Detect which cell encompasses the target text, then output its [x, y] center coordinate. 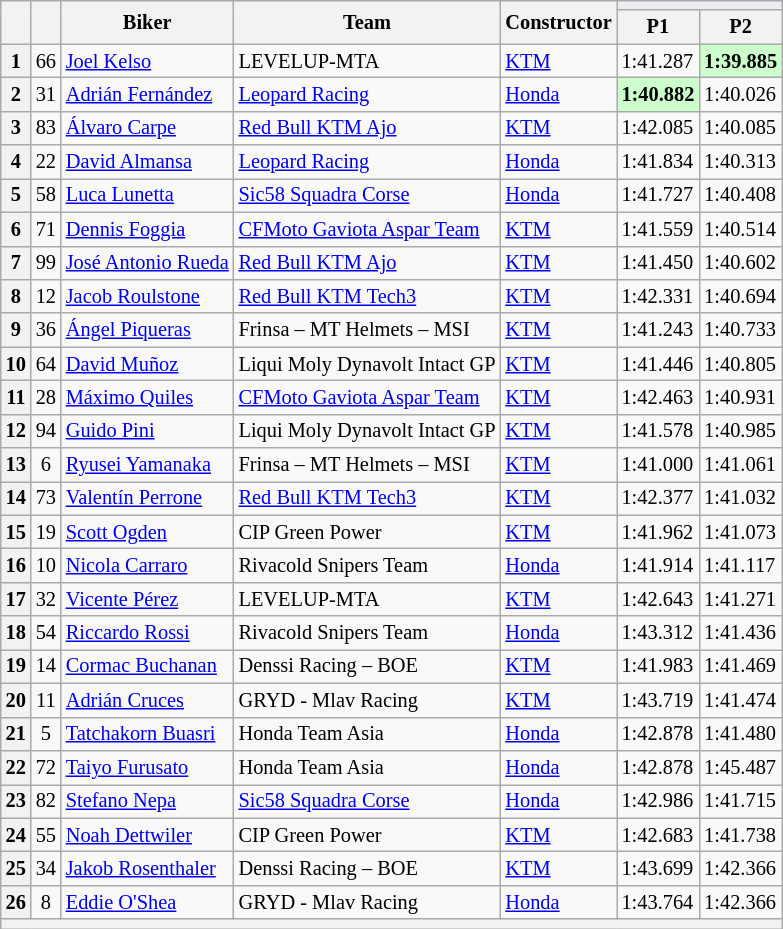
83 [46, 128]
1:41.727 [658, 195]
1:41.469 [740, 666]
23 [16, 801]
1:40.026 [740, 94]
Adrián Fernández [148, 94]
1:42.377 [658, 498]
1:40.602 [740, 263]
1:40.733 [740, 330]
2 [16, 94]
16 [16, 565]
Riccardo Rossi [148, 633]
Jakob Rosenthaler [148, 868]
1:40.985 [740, 431]
Scott Ogden [148, 532]
1:41.914 [658, 565]
17 [16, 599]
82 [46, 801]
94 [46, 431]
1:41.032 [740, 498]
1:41.073 [740, 532]
1:45.487 [740, 767]
1:42.463 [658, 397]
Luca Lunetta [148, 195]
Cormac Buchanan [148, 666]
1:41.474 [740, 700]
36 [46, 330]
71 [46, 229]
Constructor [558, 22]
1:41.061 [740, 465]
1 [16, 61]
1:41.450 [658, 263]
Álvaro Carpe [148, 128]
72 [46, 767]
21 [16, 734]
Ryusei Yamanaka [148, 465]
1:43.764 [658, 902]
66 [46, 61]
1:43.312 [658, 633]
1:40.514 [740, 229]
Eddie O'Shea [148, 902]
P2 [740, 27]
64 [46, 364]
Team [368, 22]
Ángel Piqueras [148, 330]
3 [16, 128]
20 [16, 700]
1:41.983 [658, 666]
David Muñoz [148, 364]
1:41.962 [658, 532]
1:41.559 [658, 229]
34 [46, 868]
1:41.446 [658, 364]
Guido Pini [148, 431]
Adrián Cruces [148, 700]
Tatchakorn Buasri [148, 734]
1:42.085 [658, 128]
Joel Kelso [148, 61]
1:40.313 [740, 162]
José Antonio Rueda [148, 263]
32 [46, 599]
Biker [148, 22]
1:40.805 [740, 364]
1:41.287 [658, 61]
1:41.117 [740, 565]
1:41.578 [658, 431]
1:41.834 [658, 162]
1:40.408 [740, 195]
David Almansa [148, 162]
1:40.882 [658, 94]
31 [46, 94]
Stefano Nepa [148, 801]
7 [16, 263]
Dennis Foggia [148, 229]
9 [16, 330]
1:40.085 [740, 128]
1:41.715 [740, 801]
1:39.885 [740, 61]
26 [16, 902]
1:40.694 [740, 296]
Valentín Perrone [148, 498]
15 [16, 532]
1:43.719 [658, 700]
1:42.986 [658, 801]
1:43.699 [658, 868]
Máximo Quiles [148, 397]
1:42.683 [658, 835]
1:41.436 [740, 633]
58 [46, 195]
73 [46, 498]
1:41.271 [740, 599]
Nicola Carraro [148, 565]
Taiyo Furusato [148, 767]
28 [46, 397]
Jacob Roulstone [148, 296]
1:41.243 [658, 330]
1:42.331 [658, 296]
P1 [658, 27]
4 [16, 162]
24 [16, 835]
18 [16, 633]
1:40.931 [740, 397]
54 [46, 633]
Vicente Pérez [148, 599]
13 [16, 465]
99 [46, 263]
Noah Dettwiler [148, 835]
1:42.643 [658, 599]
55 [46, 835]
1:41.000 [658, 465]
1:41.480 [740, 734]
1:41.738 [740, 835]
25 [16, 868]
